Extract the (X, Y) coordinate from the center of the cell holding the provided text.  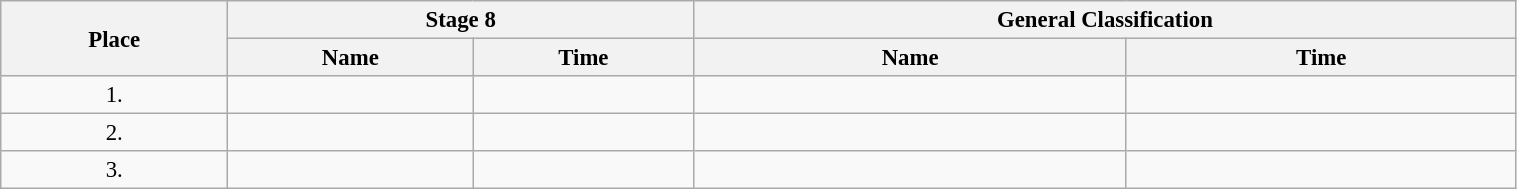
2. (114, 133)
General Classification (1105, 20)
1. (114, 95)
Place (114, 38)
Stage 8 (461, 20)
3. (114, 170)
